Output the (X, Y) coordinate of the center of the cell containing the given text.  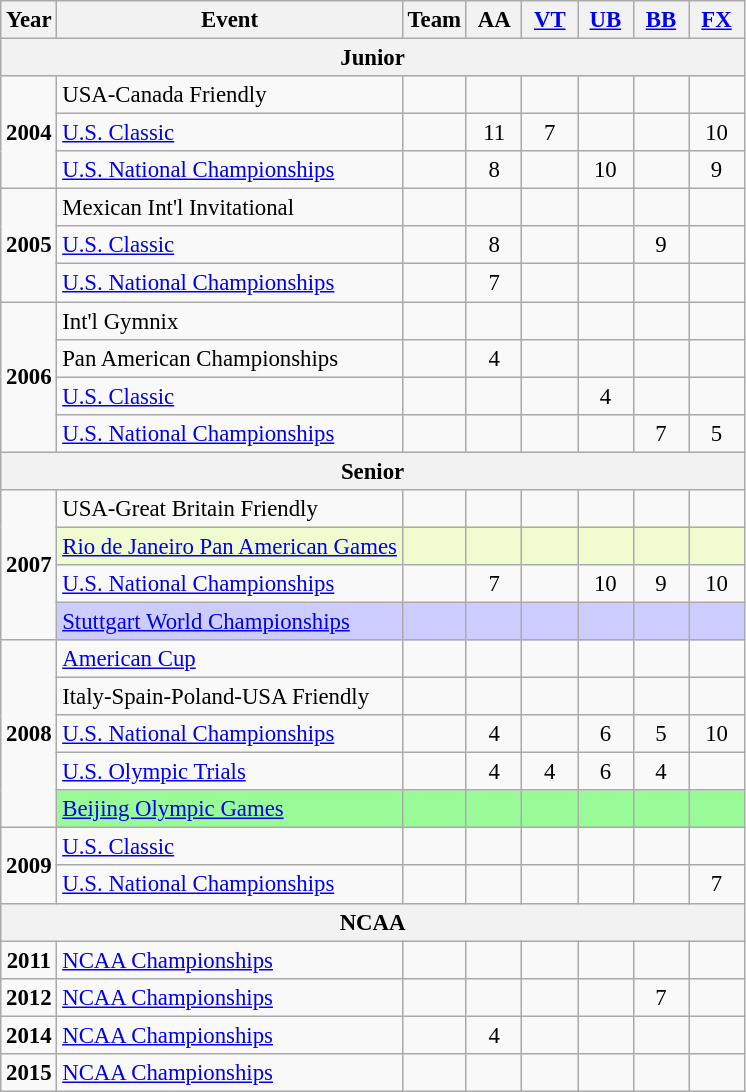
Junior (373, 58)
Mexican Int'l Invitational (230, 208)
FX (717, 20)
Rio de Janeiro Pan American Games (230, 546)
2009 (29, 866)
Year (29, 20)
2014 (29, 1035)
NCAA (373, 922)
AA (494, 20)
2007 (29, 565)
UB (606, 20)
11 (494, 133)
2012 (29, 997)
Int'l Gymnix (230, 321)
Italy-Spain-Poland-USA Friendly (230, 697)
2008 (29, 734)
VT (550, 20)
USA-Great Britain Friendly (230, 509)
2011 (29, 960)
USA-Canada Friendly (230, 95)
2005 (29, 246)
Beijing Olympic Games (230, 809)
Stuttgart World Championships (230, 621)
2004 (29, 132)
Team (434, 20)
Senior (373, 471)
U.S. Olympic Trials (230, 772)
2015 (29, 1073)
BB (661, 20)
Event (230, 20)
2006 (29, 377)
American Cup (230, 659)
Pan American Championships (230, 358)
